Return the [X, Y] coordinate for the center point of the cell that contains the specified text.  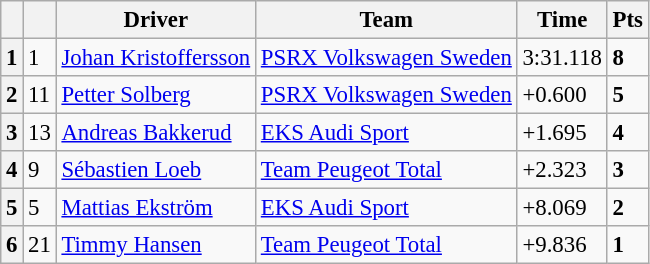
Timmy Hansen [156, 245]
+2.323 [562, 170]
+8.069 [562, 208]
Mattias Ekström [156, 208]
Petter Solberg [156, 95]
Team [386, 20]
Driver [156, 20]
Sébastien Loeb [156, 170]
+9.836 [562, 245]
8 [628, 58]
Andreas Bakkerud [156, 133]
6 [12, 245]
9 [40, 170]
+1.695 [562, 133]
13 [40, 133]
+0.600 [562, 95]
Pts [628, 20]
21 [40, 245]
11 [40, 95]
Time [562, 20]
Johan Kristoffersson [156, 58]
3:31.118 [562, 58]
